Detect which cell encompasses the target text, then output its (x, y) center coordinate. 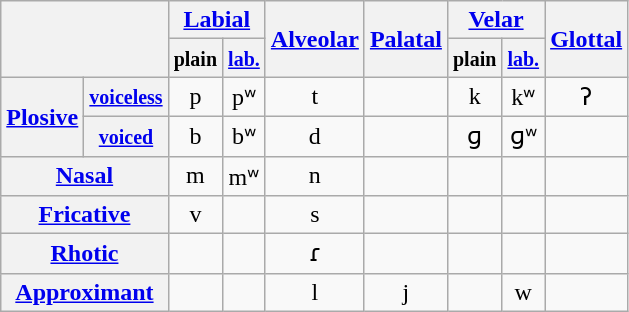
voiceless (126, 97)
Fricative (84, 215)
p (195, 97)
ɡ (474, 136)
Glottal (586, 39)
Labial (216, 20)
Velar (496, 20)
pʷ (244, 97)
ɡʷ (524, 136)
b (195, 136)
Rhotic (84, 254)
ʔ (586, 97)
mʷ (244, 176)
w (524, 292)
Palatal (406, 39)
k (474, 97)
m (195, 176)
kʷ (524, 97)
Plosive (42, 116)
Approximant (84, 292)
ɾ (314, 254)
d (314, 136)
t (314, 97)
l (314, 292)
n (314, 176)
voiced (126, 136)
Nasal (84, 176)
Alveolar (314, 39)
j (406, 292)
s (314, 215)
v (195, 215)
bʷ (244, 136)
